Return (X, Y) of the center of cell containing provided text 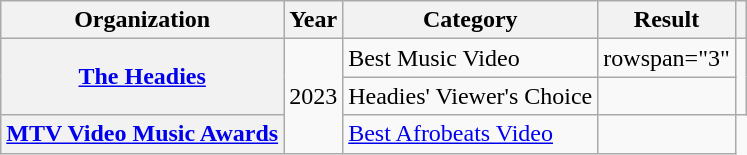
MTV Video Music Awards (142, 134)
The Headies (142, 77)
Headies' Viewer's Choice (470, 96)
Organization (142, 20)
2023 (314, 96)
Best Afrobeats Video (470, 134)
Result (667, 20)
Best Music Video (470, 58)
Year (314, 20)
Category (470, 20)
rowspan="3" (667, 58)
